Determine the (X, Y) coordinate at the center of the cell enclosing the given text.  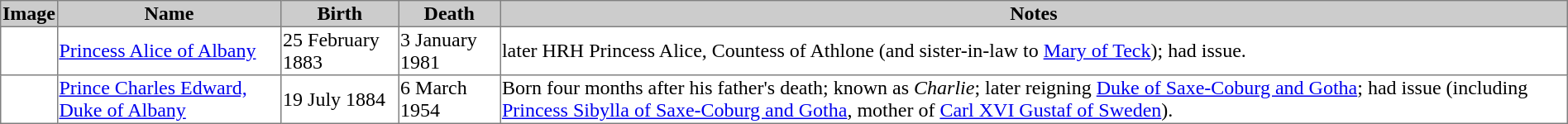
19 July 1884 (340, 99)
25 February 1883 (340, 50)
6 March 1954 (450, 99)
Name (169, 14)
Notes (1034, 14)
Birth (340, 14)
Princess Alice of Albany (169, 50)
3 January 1981 (450, 50)
Image (29, 14)
Prince Charles Edward, Duke of Albany (169, 99)
Death (450, 14)
later HRH Princess Alice, Countess of Athlone (and sister-in-law to Mary of Teck); had issue. (1034, 50)
